Return the (X, Y) coordinate for the center point of the cell that contains the specified text.  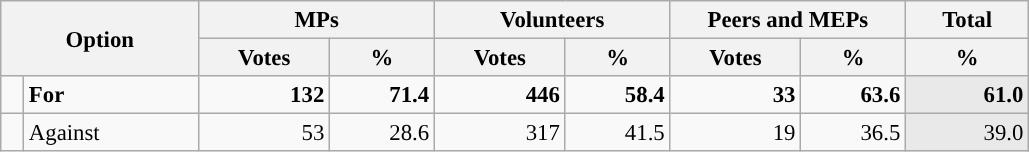
Peers and MEPs (788, 20)
41.5 (618, 133)
19 (736, 133)
317 (500, 133)
132 (264, 95)
Option (100, 38)
Total (968, 20)
71.4 (382, 95)
446 (500, 95)
61.0 (968, 95)
36.5 (854, 133)
63.6 (854, 95)
58.4 (618, 95)
Against (112, 133)
For (112, 95)
Volunteers (552, 20)
MPs (317, 20)
53 (264, 133)
39.0 (968, 133)
28.6 (382, 133)
33 (736, 95)
